Scan for the cell matching the given text and deliver its [X, Y] coordinate at center. 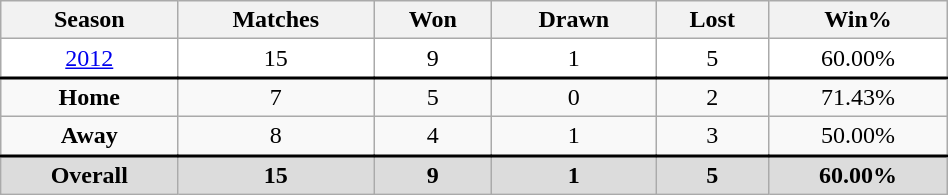
Season [90, 20]
Lost [712, 20]
Drawn [574, 20]
7 [276, 98]
Matches [276, 20]
2012 [90, 58]
Win% [858, 20]
4 [433, 136]
Won [433, 20]
Home [90, 98]
Overall [90, 174]
8 [276, 136]
3 [712, 136]
0 [574, 98]
50.00% [858, 136]
2 [712, 98]
71.43% [858, 98]
Away [90, 136]
